For the text-containing cell, return its midpoint in [x, y] coordinate format. 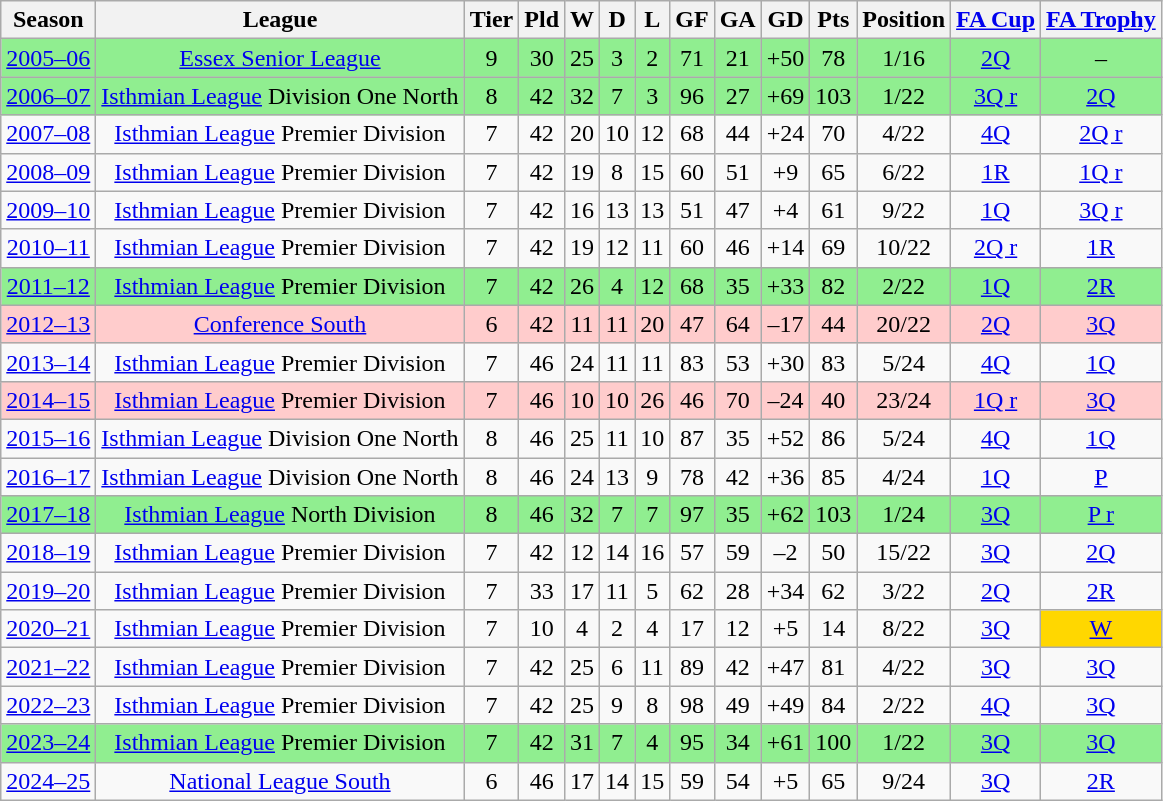
L [652, 20]
95 [692, 743]
31 [582, 743]
69 [834, 248]
League [280, 20]
2024–25 [48, 781]
27 [738, 96]
2011–12 [48, 286]
National League South [280, 781]
21 [738, 58]
3/22 [904, 591]
53 [738, 362]
9/24 [904, 781]
85 [834, 477]
FA Cup [996, 20]
Position [904, 20]
2007–08 [48, 134]
1/16 [904, 58]
2019–20 [48, 591]
2018–19 [48, 553]
50 [834, 553]
5 [652, 591]
6/22 [904, 172]
2023–24 [48, 743]
10/22 [904, 248]
+47 [786, 667]
4/24 [904, 477]
+30 [786, 362]
71 [692, 58]
2021–22 [48, 667]
+61 [786, 743]
2013–14 [48, 362]
Pts [834, 20]
GA [738, 20]
87 [692, 438]
GF [692, 20]
GD [786, 20]
2017–18 [48, 515]
2005–06 [48, 58]
+33 [786, 286]
+62 [786, 515]
–17 [786, 324]
34 [738, 743]
Tier [492, 20]
+9 [786, 172]
+52 [786, 438]
+34 [786, 591]
2016–17 [48, 477]
98 [692, 705]
+14 [786, 248]
+69 [786, 96]
2012–13 [48, 324]
9/22 [904, 210]
100 [834, 743]
+4 [786, 210]
33 [542, 591]
2020–21 [48, 629]
Isthmian League North Division [280, 515]
64 [738, 324]
82 [834, 286]
+49 [786, 705]
Pld [542, 20]
+36 [786, 477]
+50 [786, 58]
40 [834, 400]
Conference South [280, 324]
2022–23 [48, 705]
23/24 [904, 400]
97 [692, 515]
61 [834, 210]
2015–16 [48, 438]
2009–10 [48, 210]
P r [1102, 515]
81 [834, 667]
+24 [786, 134]
P [1102, 477]
2008–09 [48, 172]
86 [834, 438]
Season [48, 20]
28 [738, 591]
15/22 [904, 553]
20/22 [904, 324]
30 [542, 58]
57 [692, 553]
2014–15 [48, 400]
2006–07 [48, 96]
1/24 [904, 515]
2010–11 [48, 248]
– [1102, 58]
D [618, 20]
84 [834, 705]
–24 [786, 400]
8/22 [904, 629]
–2 [786, 553]
96 [692, 96]
89 [692, 667]
54 [738, 781]
49 [738, 705]
FA Trophy [1102, 20]
Essex Senior League [280, 58]
